From the cell containing the given text, extract its center point as [X, Y] coordinate. 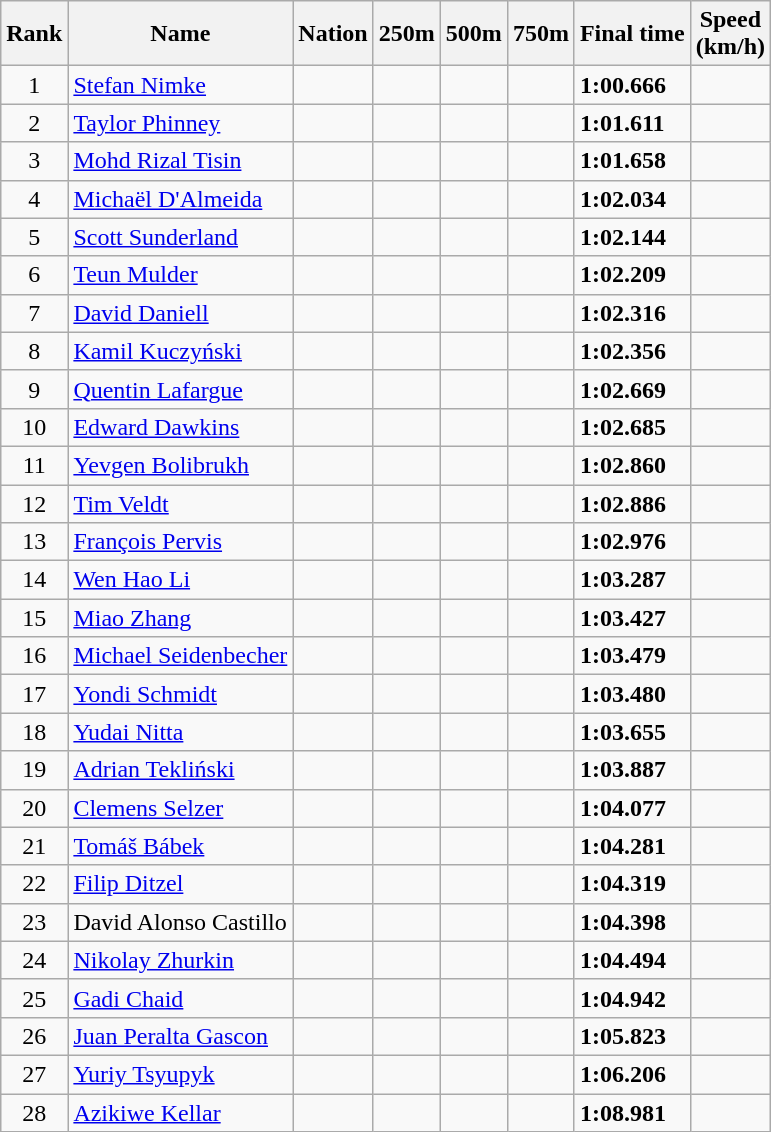
Kamil Kuczyński [180, 351]
16 [34, 656]
1:03.287 [632, 580]
Mohd Rizal Tisin [180, 161]
1:00.666 [632, 85]
Name [180, 34]
1:03.427 [632, 618]
22 [34, 884]
25 [34, 998]
Miao Zhang [180, 618]
Yudai Nitta [180, 732]
Juan Peralta Gascon [180, 1036]
Speed(km/h) [730, 34]
15 [34, 618]
8 [34, 351]
12 [34, 503]
500m [474, 34]
Filip Ditzel [180, 884]
Stefan Nimke [180, 85]
1:04.281 [632, 846]
Nation [333, 34]
1:02.316 [632, 313]
2 [34, 123]
Edward Dawkins [180, 427]
18 [34, 732]
Yondi Schmidt [180, 694]
Clemens Selzer [180, 808]
28 [34, 1113]
1:03.479 [632, 656]
Scott Sunderland [180, 237]
Rank [34, 34]
1:01.658 [632, 161]
21 [34, 846]
1:02.034 [632, 199]
1:02.860 [632, 465]
Wen Hao Li [180, 580]
1:08.981 [632, 1113]
Tomáš Bábek [180, 846]
1:04.398 [632, 922]
7 [34, 313]
14 [34, 580]
1:04.942 [632, 998]
1:02.685 [632, 427]
750m [540, 34]
10 [34, 427]
Tim Veldt [180, 503]
1:02.209 [632, 275]
Quentin Lafargue [180, 389]
9 [34, 389]
27 [34, 1074]
1:06.206 [632, 1074]
1:03.655 [632, 732]
Gadi Chaid [180, 998]
David Alonso Castillo [180, 922]
1:02.144 [632, 237]
1:02.976 [632, 542]
1 [34, 85]
26 [34, 1036]
11 [34, 465]
24 [34, 960]
1:02.356 [632, 351]
19 [34, 770]
Taylor Phinney [180, 123]
13 [34, 542]
17 [34, 694]
Michaël D'Almeida [180, 199]
Nikolay Zhurkin [180, 960]
1:03.480 [632, 694]
20 [34, 808]
Teun Mulder [180, 275]
Michael Seidenbecher [180, 656]
François Pervis [180, 542]
1:02.886 [632, 503]
1:04.494 [632, 960]
23 [34, 922]
1:03.887 [632, 770]
4 [34, 199]
Adrian Tekliński [180, 770]
1:02.669 [632, 389]
5 [34, 237]
Yevgen Bolibrukh [180, 465]
1:05.823 [632, 1036]
Yuriy Tsyupyk [180, 1074]
6 [34, 275]
David Daniell [180, 313]
Azikiwe Kellar [180, 1113]
1:01.611 [632, 123]
1:04.319 [632, 884]
3 [34, 161]
1:04.077 [632, 808]
Final time [632, 34]
250m [406, 34]
